Output the [x, y] coordinate of the center of the cell containing the given text.  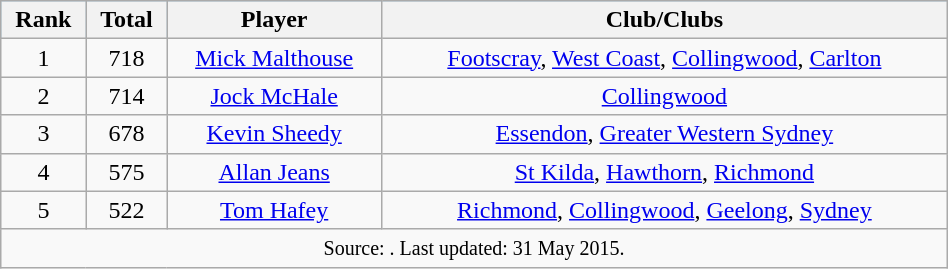
575 [126, 172]
Mick Malthouse [274, 58]
1 [44, 58]
Tom Hafey [274, 210]
Rank [44, 20]
718 [126, 58]
Kevin Sheedy [274, 134]
Essendon, Greater Western Sydney [665, 134]
Total [126, 20]
St Kilda, Hawthorn, Richmond [665, 172]
522 [126, 210]
678 [126, 134]
Richmond, Collingwood, Geelong, Sydney [665, 210]
5 [44, 210]
Footscray, West Coast, Collingwood, Carlton [665, 58]
Collingwood [665, 96]
Player [274, 20]
Club/Clubs [665, 20]
Jock McHale [274, 96]
Allan Jeans [274, 172]
3 [44, 134]
4 [44, 172]
2 [44, 96]
Source: . Last updated: 31 May 2015. [474, 248]
714 [126, 96]
